Return (X, Y) of the center of cell containing provided text 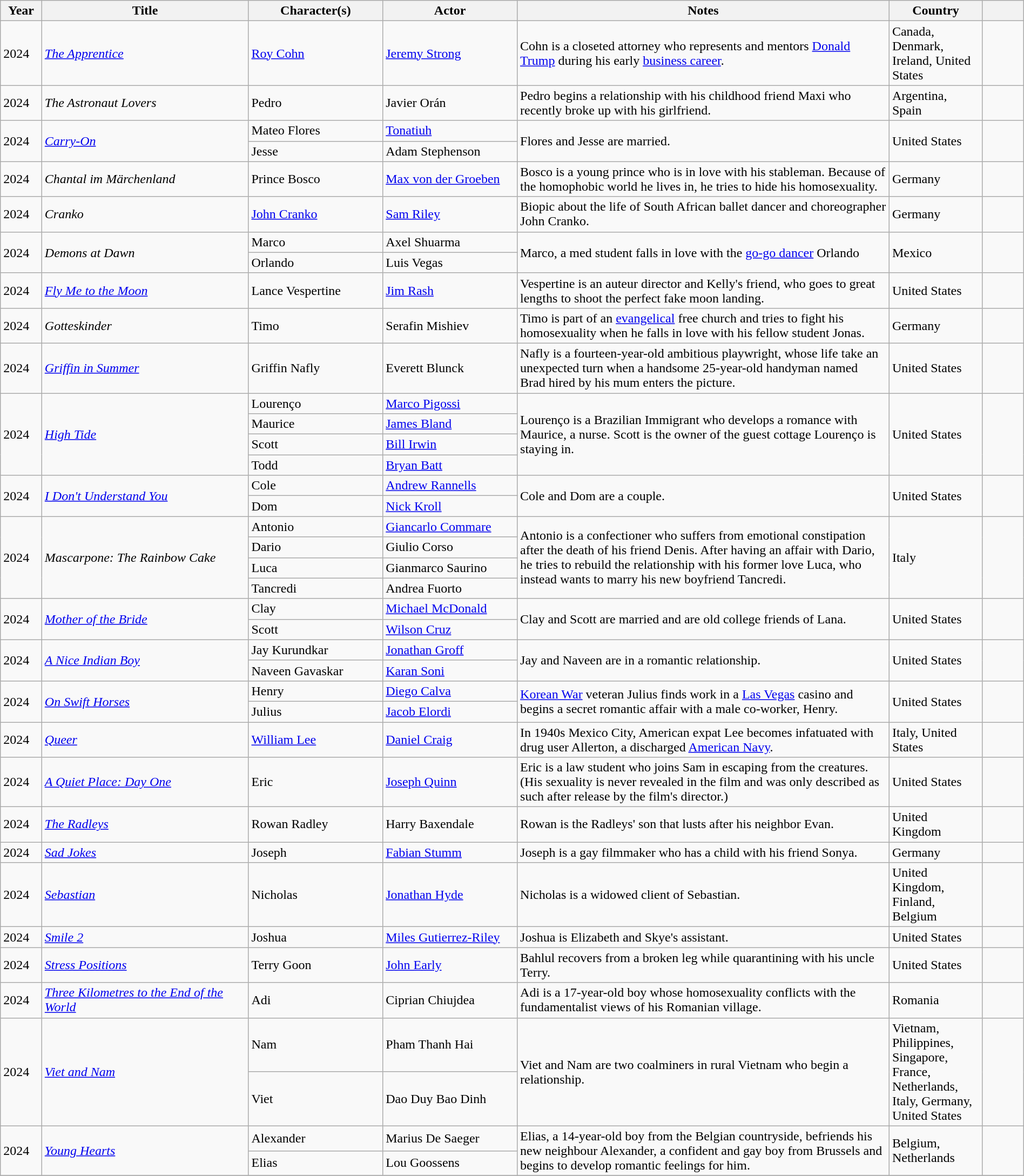
William Lee (315, 739)
Giulio Corso (450, 547)
Luis Vegas (450, 263)
A Nice Indian Boy (145, 660)
Country (935, 11)
Giancarlo Commare (450, 527)
Eric (315, 782)
United Kingdom, Finland, Belgium (935, 895)
Korean War veteran Julius finds work in a Las Vegas casino and begins a secret romantic affair with a male co-worker, Henry. (703, 701)
Elias (315, 1163)
Adam Stephenson (450, 151)
Lou Goossens (450, 1163)
Fabian Stumm (450, 852)
Viet and Nam (145, 1072)
Vietnam, Philippines, Singapore, France, Netherlands, Italy, Germany, United States (935, 1072)
Jim Rash (450, 291)
Argentina, Spain (935, 103)
Clay (315, 609)
High Tide (145, 434)
Italy (935, 557)
Joseph (315, 852)
Harry Baxendale (450, 824)
Marco Pigossi (450, 404)
Clay and Scott are married and are old college friends of Lana. (703, 619)
Joseph is a gay filmmaker who has a child with his friend Sonya. (703, 852)
Nam (315, 1045)
Griffin Nafly (315, 368)
Griffin in Summer (145, 368)
United Kingdom (935, 824)
Diego Calva (450, 691)
Tonatiuh (450, 131)
Mascarpone: The Rainbow Cake (145, 557)
Young Hearts (145, 1151)
Naveen Gavaskar (315, 670)
Wilson Cruz (450, 629)
Lance Vespertine (315, 291)
The Radleys (145, 824)
Marius De Saeger (450, 1138)
Max von der Groeben (450, 179)
Cranko (145, 214)
Antonio (315, 527)
Lourenço is a Brazilian Immigrant who develops a romance with Maurice, a nurse. Scott is the owner of the guest cottage Lourenço is staying in. (703, 434)
The Astronaut Lovers (145, 103)
Tancredi (315, 588)
Javier Orán (450, 103)
Demons at Dawn (145, 252)
Timo (315, 325)
Character(s) (315, 11)
Henry (315, 691)
Prince Bosco (315, 179)
Timo is part of an evangelical free church and tries to fight his homosexuality when he falls in love with his fellow student Jonas. (703, 325)
Belgium, Netherlands (935, 1151)
Sebastian (145, 895)
Joseph Quinn (450, 782)
Mother of the Bride (145, 619)
Bill Irwin (450, 445)
Pham Thanh Hai (450, 1045)
Roy Cohn (315, 53)
Dario (315, 547)
Andrea Fuorto (450, 588)
Jeremy Strong (450, 53)
Mateo Flores (315, 131)
Queer (145, 739)
Joshua is Elizabeth and Skye's assistant. (703, 937)
Karan Soni (450, 670)
John Cranko (315, 214)
Julius (315, 711)
Actor (450, 11)
Three Kilometres to the End of the World (145, 1000)
Cole and Dom are a couple. (703, 496)
Year (22, 11)
Dao Duy Bao Dinh (450, 1099)
Flores and Jesse are married. (703, 141)
Mexico (935, 252)
Bryan Batt (450, 465)
Jonathan Hyde (450, 895)
Smile 2 (145, 937)
Rowan is the Radleys' son that lusts after his neighbor Evan. (703, 824)
In 1940s Mexico City, American expat Lee becomes infatuated with drug user Allerton, a discharged American Navy. (703, 739)
Bosco is a young prince who is in love with his stableman. Because of the homophobic world he lives in, he tries to hide his homosexuality. (703, 179)
John Early (450, 965)
Marco (315, 242)
Axel Shuarma (450, 242)
Fly Me to the Moon (145, 291)
Canada, Denmark, Ireland, United States (935, 53)
Gianmarco Saurino (450, 568)
Adi (315, 1000)
Title (145, 11)
Notes (703, 11)
Vespertine is an auteur director and Kelly's friend, who goes to great lengths to shoot the perfect fake moon landing. (703, 291)
Everett Blunck (450, 368)
Jonathan Groff (450, 650)
Sam Riley (450, 214)
Pedro begins a relationship with his childhood friend Maxi who recently broke up with his girlfriend. (703, 103)
Viet and Nam are two coalminers in rural Vietnam who begin a relationship. (703, 1072)
Marco, a med student falls in love with the go-go dancer Orlando (703, 252)
Nicholas is a widowed client of Sebastian. (703, 895)
Joshua (315, 937)
Sad Jokes (145, 852)
Michael McDonald (450, 609)
Cohn is a closeted attorney who represents and mentors Donald Trump during his early business career. (703, 53)
Bahlul recovers from a broken leg while quarantining with his uncle Terry. (703, 965)
The Apprentice (145, 53)
Orlando (315, 263)
Dom (315, 506)
Ciprian Chiujdea (450, 1000)
Nicholas (315, 895)
Daniel Craig (450, 739)
Biopic about the life of South African ballet dancer and choreographer John Cranko. (703, 214)
Serafin Mishiev (450, 325)
Alexander (315, 1138)
Maurice (315, 424)
Jay and Naveen are in a romantic relationship. (703, 660)
Todd (315, 465)
A Quiet Place: Day One (145, 782)
Viet (315, 1099)
Miles Gutierrez-Riley (450, 937)
James Bland (450, 424)
Carry-On (145, 141)
Jay Kurundkar (315, 650)
Andrew Rannells (450, 486)
Romania (935, 1000)
Adi is a 17-year-old boy whose homosexuality conflicts with the fundamentalist views of his Romanian village. (703, 1000)
Rowan Radley (315, 824)
Italy, United States (935, 739)
Stress Positions (145, 965)
Terry Goon (315, 965)
Jesse (315, 151)
Lourenço (315, 404)
I Don't Understand You (145, 496)
Jacob Elordi (450, 711)
Luca (315, 568)
On Swift Horses (145, 701)
Nick Kroll (450, 506)
Gotteskinder (145, 325)
Chantal im Märchenland (145, 179)
Pedro (315, 103)
Cole (315, 486)
